Capture the cell that displays the provided text and extract its (x, y) central coordinate. 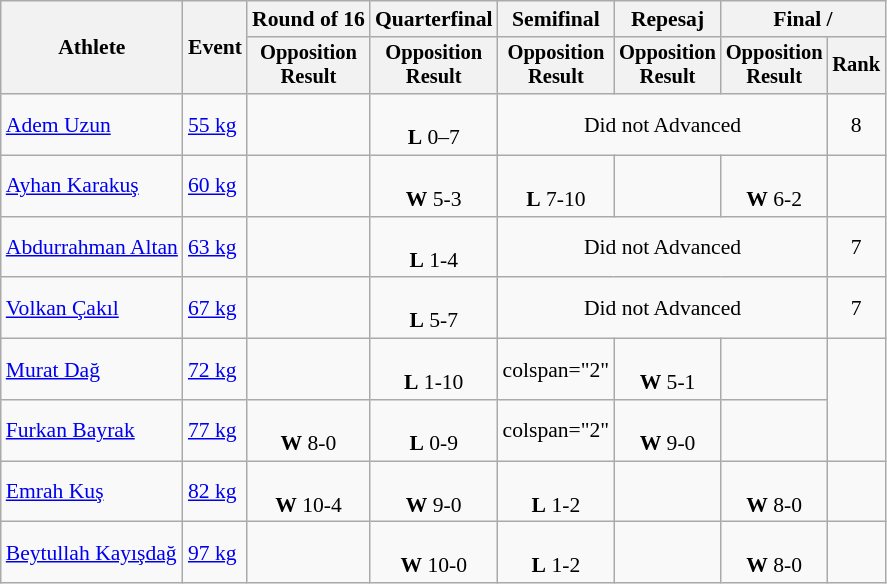
63 kg (215, 248)
82 kg (215, 492)
L 5-7 (434, 308)
Quarterfinal (434, 19)
60 kg (215, 186)
Semifinal (556, 19)
Event (215, 48)
Furkan Bayrak (92, 430)
Ayhan Karakuş (92, 186)
8 (856, 124)
Athlete (92, 48)
67 kg (215, 308)
77 kg (215, 430)
L 7-10 (556, 186)
Repesaj (668, 19)
W 5-1 (668, 370)
Beytullah Kayışdağ (92, 552)
W 10-4 (308, 492)
72 kg (215, 370)
L 0–7 (434, 124)
W 5-3 (434, 186)
Emrah Kuş (92, 492)
L 1-4 (434, 248)
Volkan Çakıl (92, 308)
Final / (803, 19)
97 kg (215, 552)
Abdurrahman Altan (92, 248)
W 10-0 (434, 552)
L 1-10 (434, 370)
55 kg (215, 124)
Murat Dağ (92, 370)
Round of 16 (308, 19)
L 0-9 (434, 430)
W 6-2 (774, 186)
Adem Uzun (92, 124)
Rank (856, 66)
